Find where the given text appears and provide that cell's center as [x, y] coordinate. 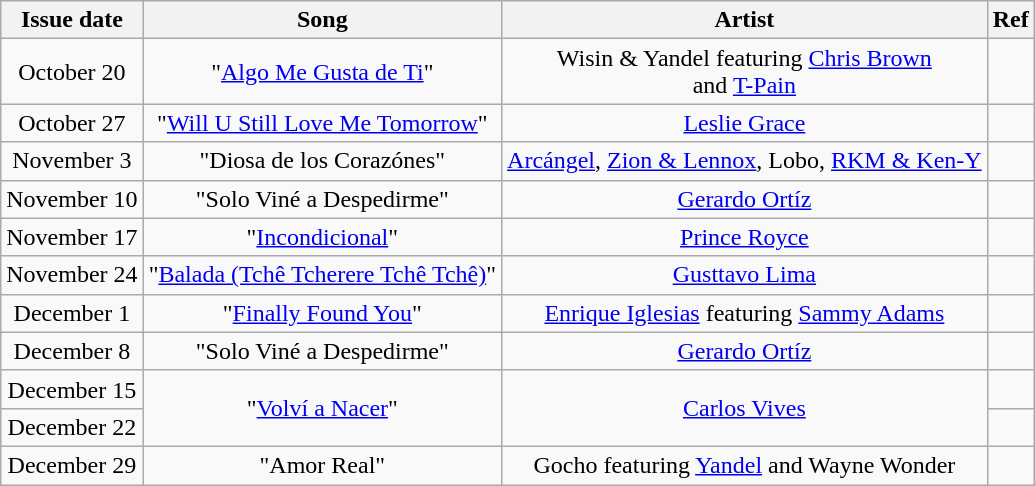
"Balada (Tchê Tcherere Tchê Tchê)" [322, 275]
December 15 [72, 389]
"Finally Found You" [322, 313]
Song [322, 20]
Artist [745, 20]
Leslie Grace [745, 123]
Gusttavo Lima [745, 275]
Wisin & Yandel featuring Chris Brown and T-Pain [745, 72]
Prince Royce [745, 237]
Arcángel, Zion & Lennox, Lobo, RKM & Ken-Y [745, 161]
Gocho featuring Yandel and Wayne Wonder [745, 465]
October 27 [72, 123]
November 3 [72, 161]
December 8 [72, 351]
"Will U Still Love Me Tomorrow" [322, 123]
"Volví a Nacer" [322, 408]
Carlos Vives [745, 408]
"Algo Me Gusta de Ti" [322, 72]
December 29 [72, 465]
Issue date [72, 20]
"Diosa de los Corazónes" [322, 161]
December 22 [72, 427]
November 10 [72, 199]
Enrique Iglesias featuring Sammy Adams [745, 313]
"Amor Real" [322, 465]
Ref [1010, 20]
"Incondicional" [322, 237]
November 24 [72, 275]
December 1 [72, 313]
November 17 [72, 237]
October 20 [72, 72]
